Return the (X, Y) coordinate for the center point of the cell that contains the specified text.  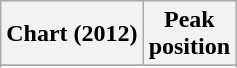
Chart (2012) (72, 34)
Peakposition (189, 34)
